For the text-containing cell, return its midpoint in (X, Y) coordinate format. 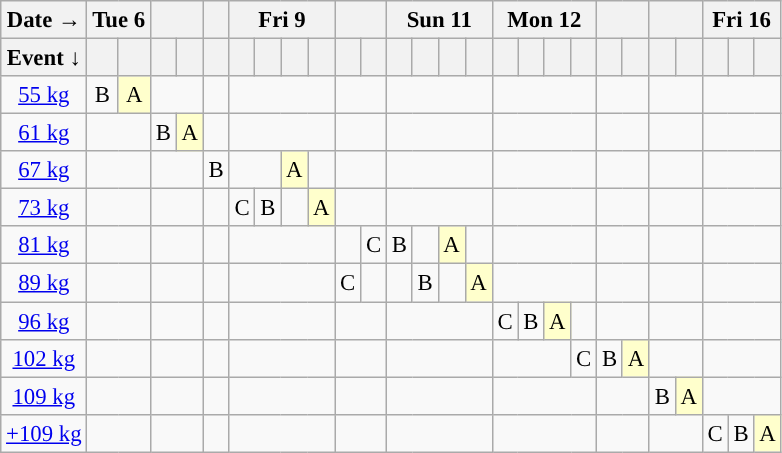
Sun 11 (439, 20)
55 kg (44, 95)
Mon 12 (544, 20)
73 kg (44, 208)
Fri 16 (742, 20)
Fri 9 (282, 20)
109 kg (44, 396)
81 kg (44, 245)
67 kg (44, 170)
Event ↓ (44, 58)
+109 kg (44, 433)
61 kg (44, 133)
89 kg (44, 283)
Date → (44, 20)
102 kg (44, 358)
Tue 6 (119, 20)
96 kg (44, 321)
